Capture the cell that displays the provided text and extract its [X, Y] central coordinate. 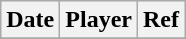
Ref [160, 20]
Date [30, 20]
Player [99, 20]
